Detect which cell encompasses the target text, then output its [x, y] center coordinate. 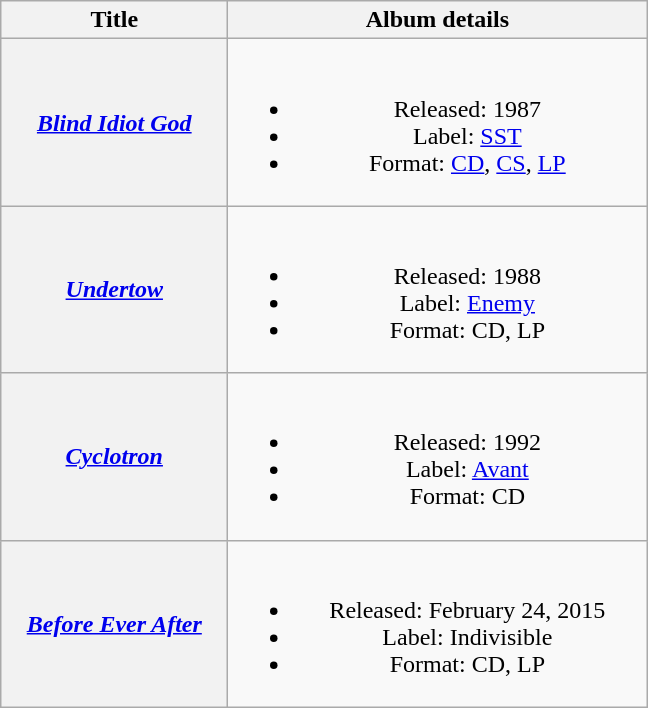
Title [114, 20]
Released: 1987Label: SSTFormat: CD, CS, LP [438, 122]
Released: February 24, 2015Label: IndivisibleFormat: CD, LP [438, 624]
Cyclotron [114, 456]
Before Ever After [114, 624]
Undertow [114, 290]
Album details [438, 20]
Released: 1992Label: AvantFormat: CD [438, 456]
Blind Idiot God [114, 122]
Released: 1988Label: EnemyFormat: CD, LP [438, 290]
